Pinpoint the cell where the given text exists, returning its (X, Y) midpoint coordinate. 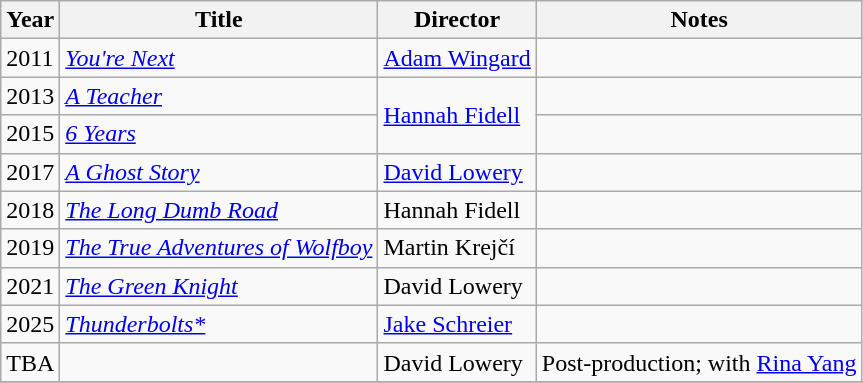
Notes (699, 20)
The True Adventures of Wolfboy (219, 248)
2013 (30, 96)
Post-production; with Rina Yang (699, 362)
2025 (30, 324)
The Green Knight (219, 286)
2017 (30, 172)
You're Next (219, 58)
The Long Dumb Road (219, 210)
6 Years (219, 134)
Martin Krejčí (457, 248)
A Ghost Story (219, 172)
2011 (30, 58)
Jake Schreier (457, 324)
2018 (30, 210)
A Teacher (219, 96)
2021 (30, 286)
2015 (30, 134)
Director (457, 20)
Title (219, 20)
Adam Wingard (457, 58)
Year (30, 20)
2019 (30, 248)
TBA (30, 362)
Thunderbolts* (219, 324)
